Search for the cell housing the specified text and yield its (x, y) center coordinate. 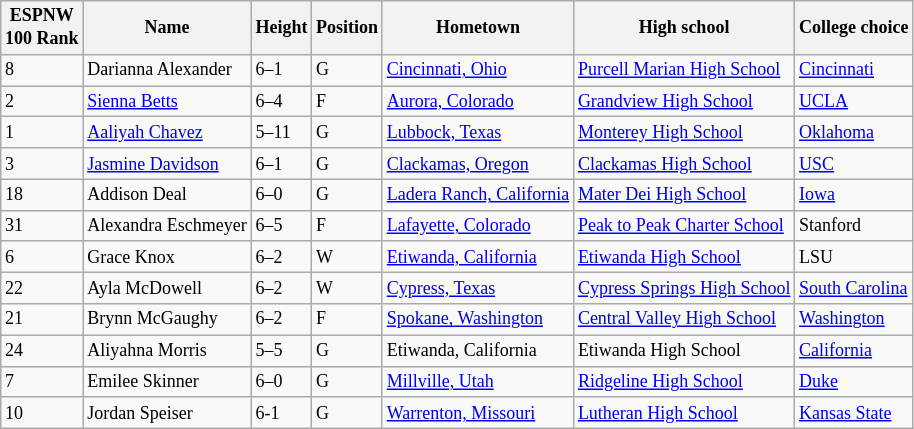
UCLA (854, 102)
Monterey High School (684, 132)
Aurora, Colorado (478, 102)
Millville, Utah (478, 382)
LSU (854, 256)
Sienna Betts (167, 102)
31 (42, 226)
Peak to Peak Charter School (684, 226)
Cincinnati, Ohio (478, 70)
ESPNW 100 Rank (42, 28)
Iowa (854, 194)
Jasmine Davidson (167, 164)
18 (42, 194)
1 (42, 132)
College choice (854, 28)
Height (282, 28)
21 (42, 320)
6–4 (282, 102)
24 (42, 350)
Ridgeline High School (684, 382)
Purcell Marian High School (684, 70)
Cypress Springs High School (684, 288)
Emilee Skinner (167, 382)
Oklahoma (854, 132)
Warrenton, Missouri (478, 412)
Cincinnati (854, 70)
Ayla McDowell (167, 288)
Aaliyah Chavez (167, 132)
7 (42, 382)
Ladera Ranch, California (478, 194)
Mater Dei High School (684, 194)
Clackamas, Oregon (478, 164)
5–5 (282, 350)
High school (684, 28)
Lafayette, Colorado (478, 226)
Grace Knox (167, 256)
USC (854, 164)
2 (42, 102)
Position (348, 28)
22 (42, 288)
Alexandra Eschmeyer (167, 226)
Cypress, Texas (478, 288)
South Carolina (854, 288)
Addison Deal (167, 194)
3 (42, 164)
Central Valley High School (684, 320)
8 (42, 70)
Spokane, Washington (478, 320)
Aliyahna Morris (167, 350)
Clackamas High School (684, 164)
Lutheran High School (684, 412)
Washington (854, 320)
6-1 (282, 412)
Darianna Alexander (167, 70)
10 (42, 412)
Duke (854, 382)
Name (167, 28)
Stanford (854, 226)
Jordan Speiser (167, 412)
6–5 (282, 226)
5–11 (282, 132)
Brynn McGaughy (167, 320)
6 (42, 256)
Grandview High School (684, 102)
Kansas State (854, 412)
Hometown (478, 28)
Lubbock, Texas (478, 132)
California (854, 350)
